Detect which cell encompasses the target text, then output its (x, y) center coordinate. 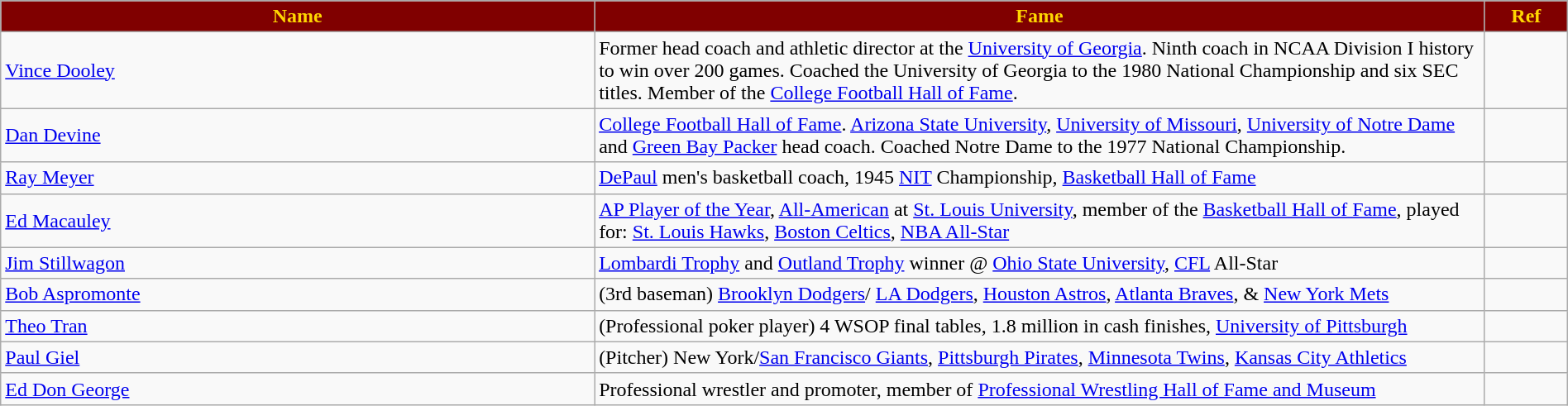
Ed Don George (298, 389)
Dan Devine (298, 136)
(3rd baseman) Brooklyn Dodgers/ LA Dodgers, Houston Astros, Atlanta Braves, & New York Mets (1040, 294)
Vince Dooley (298, 70)
Ref (1526, 17)
Theo Tran (298, 326)
Jim Stillwagon (298, 263)
Ed Macauley (298, 220)
(Professional poker player) 4 WSOP final tables, 1.8 million in cash finishes, University of Pittsburgh (1040, 326)
Paul Giel (298, 357)
Fame (1040, 17)
Professional wrestler and promoter, member of Professional Wrestling Hall of Fame and Museum (1040, 389)
(Pitcher) New York/San Francisco Giants, Pittsburgh Pirates, Minnesota Twins, Kansas City Athletics (1040, 357)
Ray Meyer (298, 178)
Bob Aspromonte (298, 294)
Name (298, 17)
DePaul men's basketball coach, 1945 NIT Championship, Basketball Hall of Fame (1040, 178)
Lombardi Trophy and Outland Trophy winner @ Ohio State University, CFL All-Star (1040, 263)
